Extract the [X, Y] coordinate from the center of the cell holding the provided text.  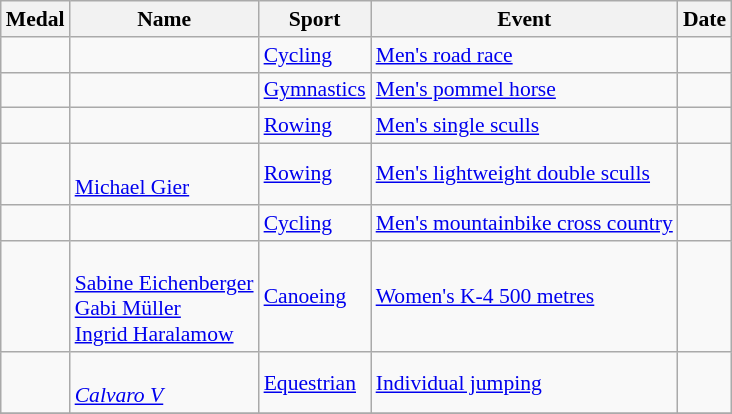
Sabine EichenbergerGabi MüllerIngrid Haralamow [164, 296]
Gymnastics [315, 90]
Individual jumping [524, 384]
Men's mountainbike cross country [524, 223]
Medal [36, 19]
Equestrian [315, 384]
Date [704, 19]
Men's road race [524, 55]
Event [524, 19]
Sport [315, 19]
Canoeing [315, 296]
Name [164, 19]
Men's pommel horse [524, 90]
Michael Gier [164, 174]
Men's single sculls [524, 126]
Women's K-4 500 metres [524, 296]
Calvaro V [164, 384]
Men's lightweight double sculls [524, 174]
